Locate the cell with the specified text and output its [X, Y] center coordinate. 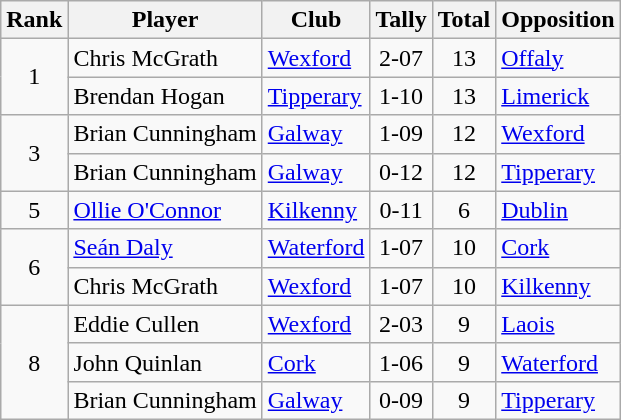
Total [464, 20]
0-09 [401, 400]
Limerick [558, 96]
8 [34, 362]
Dublin [558, 210]
Rank [34, 20]
Ollie O'Connor [165, 210]
2-07 [401, 58]
0-12 [401, 172]
5 [34, 210]
Player [165, 20]
1 [34, 77]
Offaly [558, 58]
2-03 [401, 324]
Seán Daly [165, 248]
Club [316, 20]
1-09 [401, 134]
Laois [558, 324]
Eddie Cullen [165, 324]
Tally [401, 20]
3 [34, 153]
John Quinlan [165, 362]
Brendan Hogan [165, 96]
1-06 [401, 362]
Opposition [558, 20]
1-10 [401, 96]
0-11 [401, 210]
